Extract the (x, y) coordinate from the center of the cell holding the provided text.  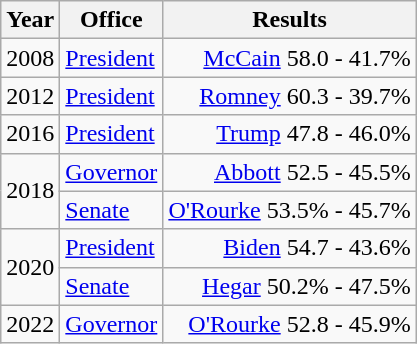
Year (30, 20)
Abbott 52.5 - 45.5% (290, 172)
Biden 54.7 - 43.6% (290, 248)
2020 (30, 267)
Trump 47.8 - 46.0% (290, 134)
Results (290, 20)
2016 (30, 134)
Hegar 50.2% - 47.5% (290, 286)
O'Rourke 53.5% - 45.7% (290, 210)
Office (112, 20)
2012 (30, 96)
McCain 58.0 - 41.7% (290, 58)
2018 (30, 191)
O'Rourke 52.8 - 45.9% (290, 324)
Romney 60.3 - 39.7% (290, 96)
2022 (30, 324)
2008 (30, 58)
